Scan for the cell matching the given text and deliver its (x, y) coordinate at center. 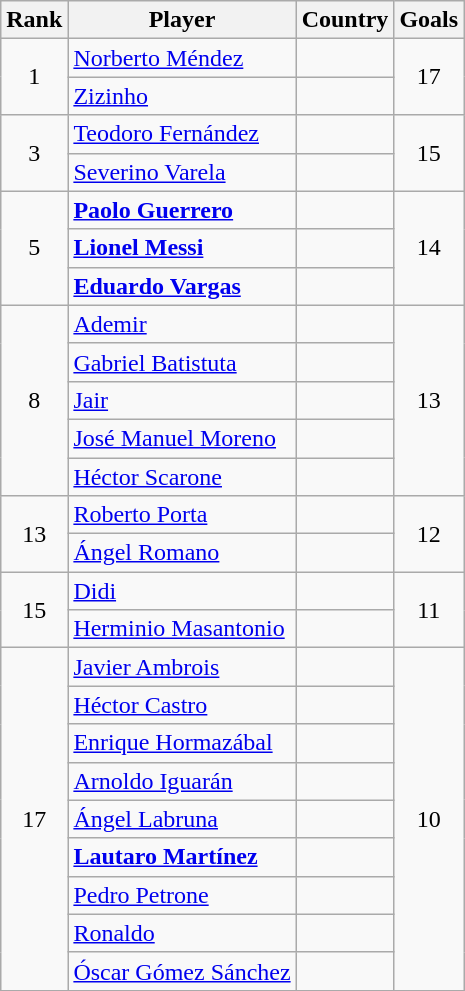
Rank (34, 20)
Lautaro Martínez (182, 857)
Herminio Masantonio (182, 629)
11 (429, 610)
Javier Ambrois (182, 667)
Zizinho (182, 96)
3 (34, 153)
10 (429, 820)
Óscar Gómez Sánchez (182, 971)
Eduardo Vargas (182, 286)
Arnoldo Iguarán (182, 781)
Gabriel Batistuta (182, 362)
Norberto Méndez (182, 58)
José Manuel Moreno (182, 438)
Ademir (182, 324)
Ronaldo (182, 933)
Roberto Porta (182, 515)
Pedro Petrone (182, 895)
1 (34, 77)
Country (345, 20)
Lionel Messi (182, 248)
Ángel Labruna (182, 819)
Ángel Romano (182, 553)
5 (34, 248)
Jair (182, 400)
Héctor Castro (182, 705)
Severino Varela (182, 172)
Héctor Scarone (182, 477)
Enrique Hormazábal (182, 743)
Paolo Guerrero (182, 210)
Didi (182, 591)
14 (429, 248)
Teodoro Fernández (182, 134)
Goals (429, 20)
Player (182, 20)
12 (429, 534)
8 (34, 400)
